Search for the cell housing the specified text and yield its [x, y] center coordinate. 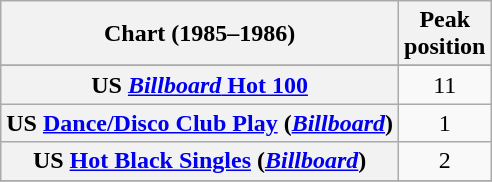
US Billboard Hot 100 [200, 85]
Chart (1985–1986) [200, 34]
2 [445, 161]
Peakposition [445, 34]
US Hot Black Singles (Billboard) [200, 161]
US Dance/Disco Club Play (Billboard) [200, 123]
11 [445, 85]
1 [445, 123]
